From the cell containing the given text, extract its center point as [X, Y] coordinate. 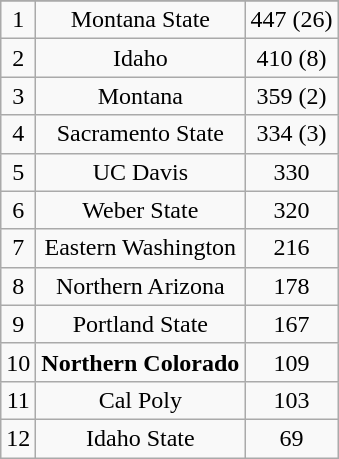
Sacramento State [140, 134]
3 [18, 96]
Portland State [140, 324]
9 [18, 324]
7 [18, 248]
334 (3) [292, 134]
Weber State [140, 210]
1 [18, 20]
103 [292, 400]
Northern Arizona [140, 286]
167 [292, 324]
109 [292, 362]
2 [18, 58]
10 [18, 362]
359 (2) [292, 96]
410 (8) [292, 58]
6 [18, 210]
Eastern Washington [140, 248]
Cal Poly [140, 400]
Montana State [140, 20]
216 [292, 248]
69 [292, 438]
330 [292, 172]
320 [292, 210]
Northern Colorado [140, 362]
Montana [140, 96]
Idaho [140, 58]
12 [18, 438]
11 [18, 400]
447 (26) [292, 20]
Idaho State [140, 438]
8 [18, 286]
UC Davis [140, 172]
5 [18, 172]
4 [18, 134]
178 [292, 286]
